Scan for the cell matching the given text and deliver its [x, y] coordinate at center. 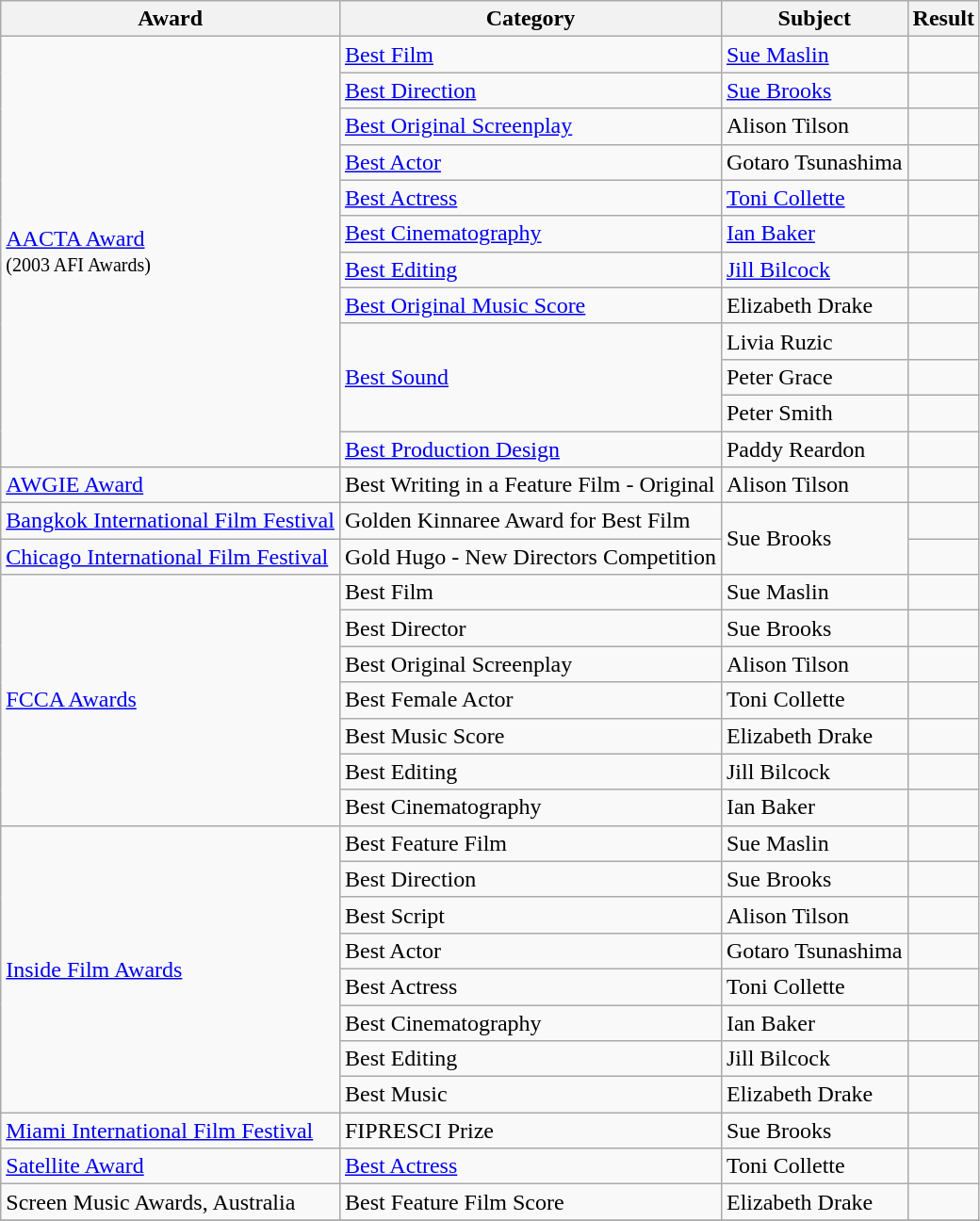
Peter Smith [814, 413]
Subject [814, 19]
Inside Film Awards [171, 969]
Best Writing in a Feature Film - Original [530, 485]
Golden Kinnaree Award for Best Film [530, 521]
Result [943, 19]
Chicago International Film Festival [171, 557]
Gold Hugo - New Directors Competition [530, 557]
Peter Grace [814, 377]
AACTA Award(2003 AFI Awards) [171, 252]
Best Feature Film Score [530, 1202]
Miami International Film Festival [171, 1131]
Best Female Actor [530, 700]
FCCA Awards [171, 700]
Best Sound [530, 377]
Best Script [530, 915]
Livia Ruzic [814, 341]
Award [171, 19]
Best Production Design [530, 449]
Paddy Reardon [814, 449]
Screen Music Awards, Australia [171, 1202]
Category [530, 19]
Best Music Score [530, 736]
Best Feature Film [530, 843]
Best Director [530, 628]
Satellite Award [171, 1166]
Best Music [530, 1095]
AWGIE Award [171, 485]
Bangkok International Film Festival [171, 521]
FIPRESCI Prize [530, 1131]
Best Original Music Score [530, 305]
